Identify which cell holds the provided text, then report its (X, Y) central coordinate. 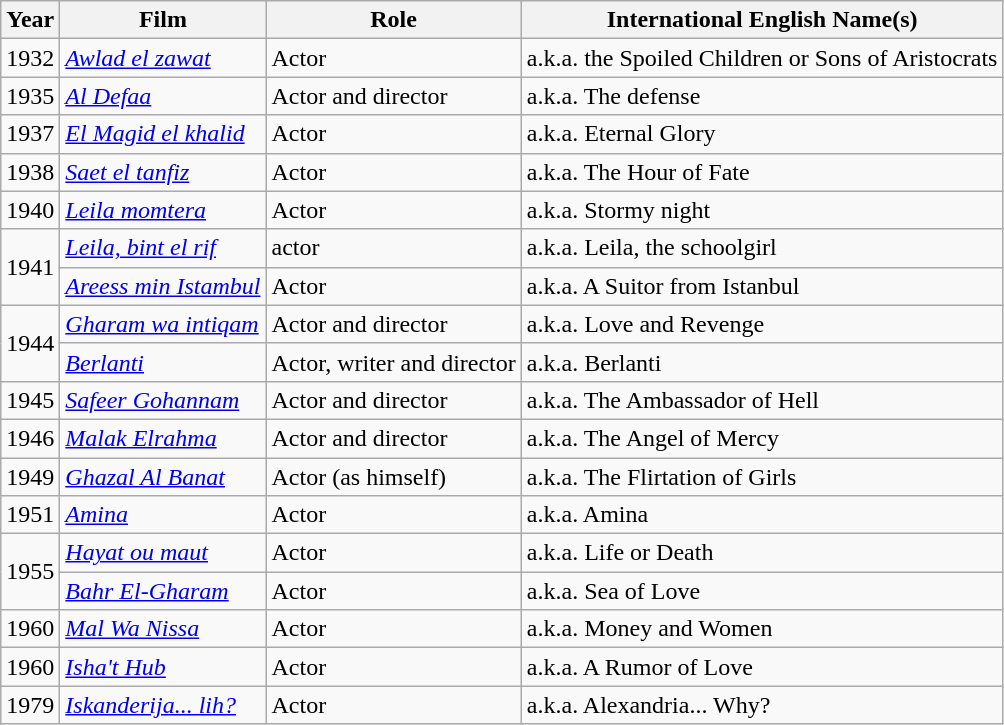
a.k.a. Stormy night (762, 210)
a.k.a. Eternal Glory (762, 134)
a.k.a. The Angel of Mercy (762, 438)
a.k.a. Sea of Love (762, 591)
a.k.a. The Hour of Fate (762, 172)
a.k.a. Life or Death (762, 553)
1955 (30, 572)
Areess min Istambul (163, 286)
Saet el tanfiz (163, 172)
Safeer Gohannam (163, 400)
Actor, writer and director (394, 362)
a.k.a. Money and Women (762, 629)
Al Defaa (163, 96)
Leila, bint el rif (163, 248)
Leila momtera (163, 210)
Hayat ou maut (163, 553)
actor (394, 248)
Malak Elrahma (163, 438)
a.k.a. The Flirtation of Girls (762, 477)
a.k.a. Leila, the schoolgirl (762, 248)
Ghazal Al Banat (163, 477)
Actor (as himself) (394, 477)
Bahr El-Gharam (163, 591)
Gharam wa intiqam (163, 324)
1951 (30, 515)
1937 (30, 134)
1979 (30, 705)
a.k.a. Amina (762, 515)
a.k.a. A Suitor from Istanbul (762, 286)
Iskanderija... lih? (163, 705)
El Magid el khalid (163, 134)
a.k.a. the Spoiled Children or Sons of Aristocrats (762, 58)
Mal Wa Nissa (163, 629)
Amina (163, 515)
1932 (30, 58)
1949 (30, 477)
1940 (30, 210)
International English Name(s) (762, 20)
a.k.a. Alexandria... Why? (762, 705)
1945 (30, 400)
Role (394, 20)
Film (163, 20)
a.k.a. Berlanti (762, 362)
a.k.a. The defense (762, 96)
Isha't Hub (163, 667)
1935 (30, 96)
Berlanti (163, 362)
1944 (30, 343)
1946 (30, 438)
a.k.a. The Ambassador of Hell (762, 400)
Awlad el zawat (163, 58)
a.k.a. Love and Revenge (762, 324)
1941 (30, 267)
a.k.a. A Rumor of Love (762, 667)
Year (30, 20)
1938 (30, 172)
